Pinpoint the cell where the given text exists, returning its [X, Y] midpoint coordinate. 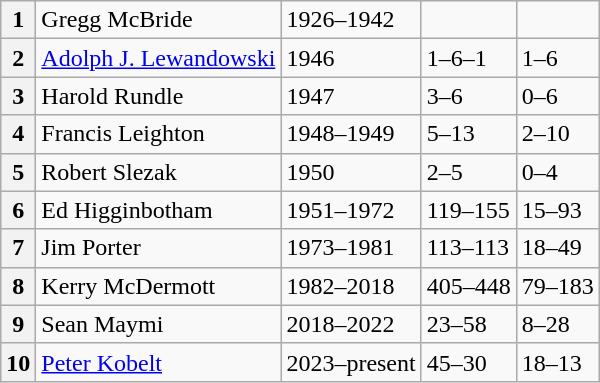
6 [18, 210]
18–13 [558, 362]
8–28 [558, 324]
1–6 [558, 58]
0–6 [558, 96]
15–93 [558, 210]
1948–1949 [351, 134]
1973–1981 [351, 248]
3 [18, 96]
2023–present [351, 362]
10 [18, 362]
1946 [351, 58]
1982–2018 [351, 286]
2018–2022 [351, 324]
2 [18, 58]
9 [18, 324]
1926–1942 [351, 20]
119–155 [468, 210]
Harold Rundle [158, 96]
Francis Leighton [158, 134]
0–4 [558, 172]
45–30 [468, 362]
7 [18, 248]
18–49 [558, 248]
Peter Kobelt [158, 362]
Robert Slezak [158, 172]
1947 [351, 96]
Ed Higginbotham [158, 210]
5–13 [468, 134]
Jim Porter [158, 248]
113–113 [468, 248]
79–183 [558, 286]
1 [18, 20]
8 [18, 286]
Adolph J. Lewandowski [158, 58]
4 [18, 134]
5 [18, 172]
405–448 [468, 286]
23–58 [468, 324]
2–5 [468, 172]
1951–1972 [351, 210]
Gregg McBride [158, 20]
1950 [351, 172]
Sean Maymi [158, 324]
3–6 [468, 96]
2–10 [558, 134]
Kerry McDermott [158, 286]
1–6–1 [468, 58]
